Determine the (x, y) coordinate at the center of the cell enclosing the given text.  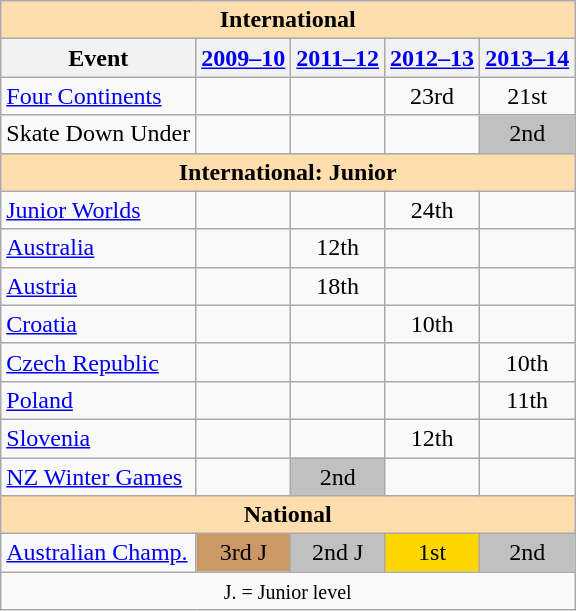
Croatia (98, 324)
International: Junior (288, 172)
2nd J (338, 553)
18th (338, 286)
NZ Winter Games (98, 477)
2013–14 (528, 58)
23rd (432, 96)
J. = Junior level (288, 591)
24th (432, 210)
International (288, 20)
21st (528, 96)
1st (432, 553)
Event (98, 58)
Austria (98, 286)
Four Continents (98, 96)
2011–12 (338, 58)
National (288, 515)
Australia (98, 248)
11th (528, 400)
3rd J (244, 553)
2012–13 (432, 58)
Poland (98, 400)
Slovenia (98, 438)
2009–10 (244, 58)
Skate Down Under (98, 134)
Junior Worlds (98, 210)
Australian Champ. (98, 553)
Czech Republic (98, 362)
